Return [X, Y] of the center of cell containing provided text 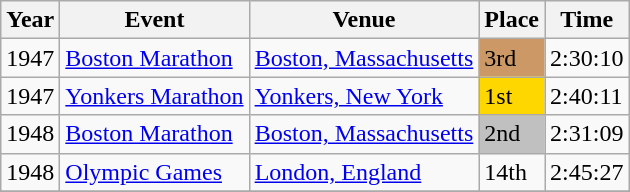
3rd [512, 58]
2:45:27 [587, 172]
Yonkers Marathon [154, 96]
Venue [364, 20]
Yonkers, New York [364, 96]
Year [30, 20]
Place [512, 20]
London, England [364, 172]
1st [512, 96]
Time [587, 20]
2:40:11 [587, 96]
2:30:10 [587, 58]
14th [512, 172]
Event [154, 20]
Olympic Games [154, 172]
2nd [512, 134]
2:31:09 [587, 134]
